From the cell containing the given text, extract its center point as (X, Y) coordinate. 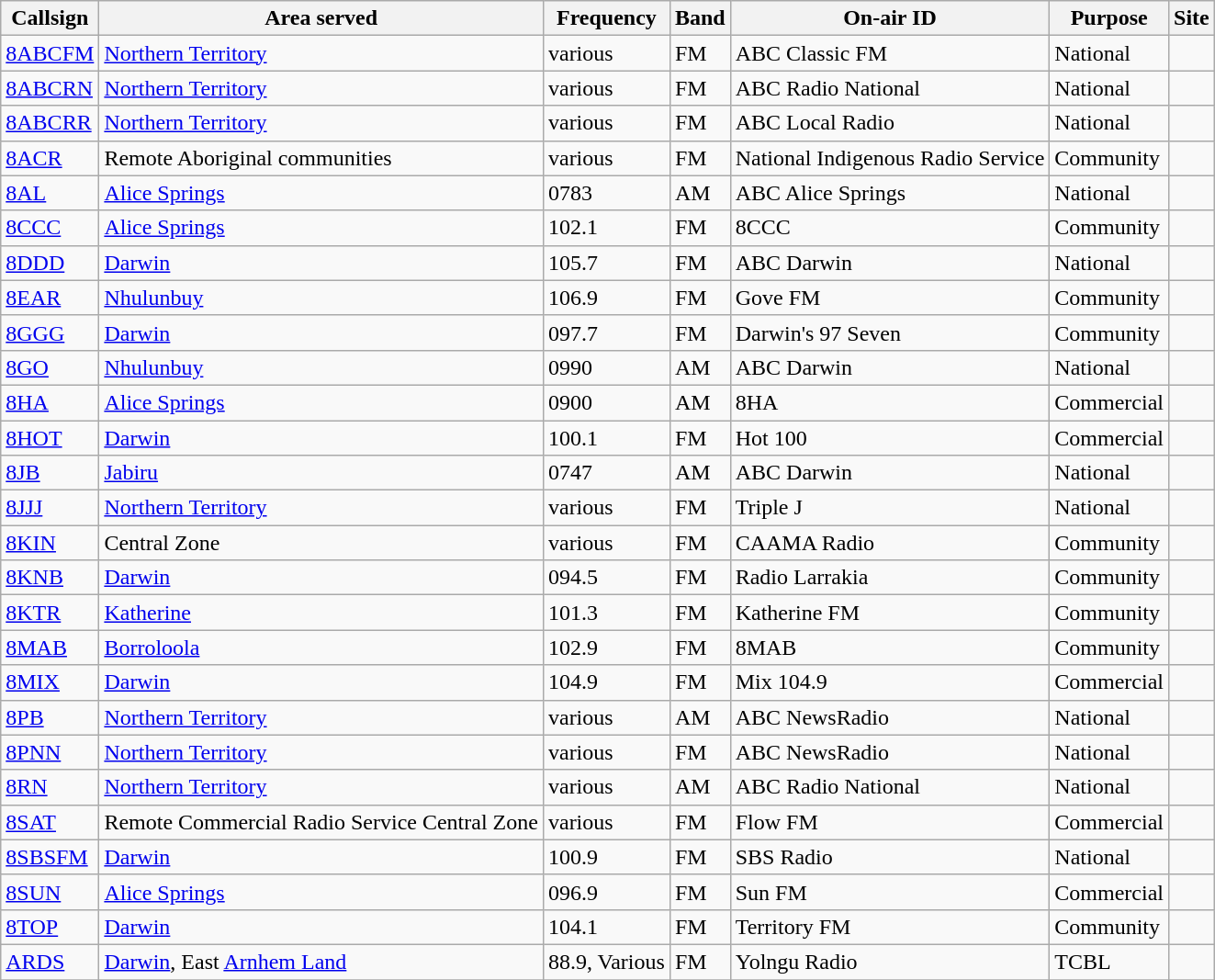
88.9, Various (606, 962)
8ABCRN (50, 88)
Triple J (890, 508)
8GO (50, 367)
Purpose (1109, 18)
8SBSFM (50, 857)
Gove FM (890, 298)
097.7 (606, 332)
8SUN (50, 892)
8SAT (50, 822)
8KTR (50, 613)
Katherine (321, 613)
Mix 104.9 (890, 682)
8GGG (50, 332)
8KNB (50, 578)
8KIN (50, 543)
096.9 (606, 892)
Yolngu Radio (890, 962)
ARDS (50, 962)
Territory FM (890, 927)
8EAR (50, 298)
Darwin's 97 Seven (890, 332)
8ABCFM (50, 53)
8TOP (50, 927)
Radio Larrakia (890, 578)
104.9 (606, 682)
100.1 (606, 438)
Katherine FM (890, 613)
ABC Alice Springs (890, 193)
8MIX (50, 682)
Frequency (606, 18)
ABC Classic FM (890, 53)
Jabiru (321, 473)
100.9 (606, 857)
0990 (606, 367)
8DDD (50, 263)
104.1 (606, 927)
Remote Commercial Radio Service Central Zone (321, 822)
8PNN (50, 752)
Borroloola (321, 648)
8AL (50, 193)
8ABCRR (50, 123)
8JJJ (50, 508)
Darwin, East Arnhem Land (321, 962)
Area served (321, 18)
8HOT (50, 438)
105.7 (606, 263)
TCBL (1109, 962)
Band (700, 18)
8RN (50, 787)
094.5 (606, 578)
Flow FM (890, 822)
106.9 (606, 298)
8PB (50, 717)
8ACR (50, 158)
National Indigenous Radio Service (890, 158)
Remote Aboriginal communities (321, 158)
Sun FM (890, 892)
ABC Local Radio (890, 123)
8JB (50, 473)
Hot 100 (890, 438)
Central Zone (321, 543)
0747 (606, 473)
Site (1192, 18)
CAAMA Radio (890, 543)
0900 (606, 402)
0783 (606, 193)
SBS Radio (890, 857)
Callsign (50, 18)
102.1 (606, 228)
101.3 (606, 613)
102.9 (606, 648)
On-air ID (890, 18)
